Determine the (x, y) coordinate at the center of the cell enclosing the given text.  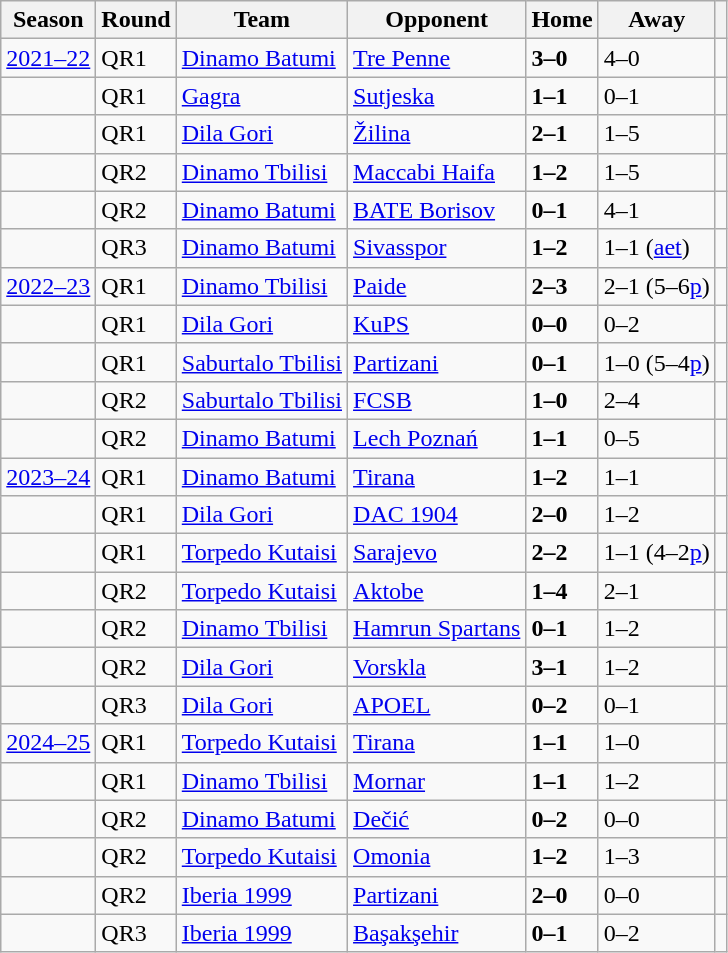
Sutjeska (437, 96)
Hamrun Spartans (437, 629)
DAC 1904 (437, 515)
Sarajevo (437, 553)
2024–25 (48, 743)
3–0 (562, 58)
1–1 (aet) (656, 248)
Lech Poznań (437, 438)
2–2 (562, 553)
Round (136, 20)
Home (562, 20)
FCSB (437, 400)
KuPS (437, 324)
Maccabi Haifa (437, 172)
2–3 (562, 286)
BATE Borisov (437, 210)
1–0 (5–4p) (656, 362)
2–1 (5–6p) (656, 286)
Sivasspor (437, 248)
2023–24 (48, 477)
Dečić (437, 819)
Gagra (262, 96)
1–3 (656, 857)
1–1 (4–2p) (656, 553)
0–5 (656, 438)
Season (48, 20)
Paide (437, 286)
Omonia (437, 857)
2022–23 (48, 286)
Opponent (437, 20)
1–4 (562, 591)
2021–22 (48, 58)
2–4 (656, 400)
Žilina (437, 134)
Başakşehir (437, 933)
Mornar (437, 781)
4–1 (656, 210)
3–1 (562, 667)
APOEL (437, 705)
Team (262, 20)
Tre Penne (437, 58)
Away (656, 20)
Aktobe (437, 591)
4–0 (656, 58)
Vorskla (437, 667)
